Return (x, y) of the center of cell containing provided text 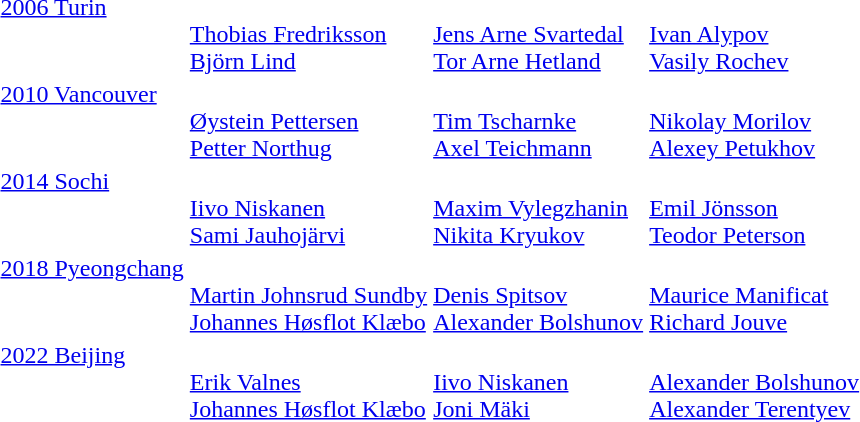
Tim TscharnkeAxel Teichmann (538, 121)
Maxim VylegzhaninNikita Kryukov (538, 208)
Iivo NiskanenSami Jauhojärvi (308, 208)
Denis SpitsovAlexander Bolshunov (538, 295)
Øystein PettersenPetter Northug (308, 121)
Martin Johnsrud SundbyJohannes Høsflot Klæbo (308, 295)
